Search for the cell housing the specified text and yield its [x, y] center coordinate. 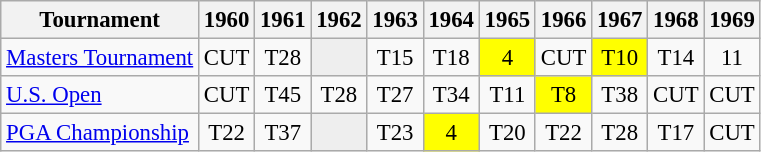
T10 [620, 58]
11 [732, 58]
1963 [395, 20]
1968 [676, 20]
1962 [339, 20]
T38 [620, 95]
T8 [563, 95]
T34 [451, 95]
Masters Tournament [100, 58]
T45 [283, 95]
T14 [676, 58]
T20 [507, 133]
PGA Championship [100, 133]
1964 [451, 20]
1961 [283, 20]
1969 [732, 20]
1965 [507, 20]
T18 [451, 58]
T15 [395, 58]
1967 [620, 20]
T11 [507, 95]
Tournament [100, 20]
T37 [283, 133]
1960 [227, 20]
T27 [395, 95]
1966 [563, 20]
T23 [395, 133]
T17 [676, 133]
U.S. Open [100, 95]
